Capture the cell that displays the provided text and extract its (x, y) central coordinate. 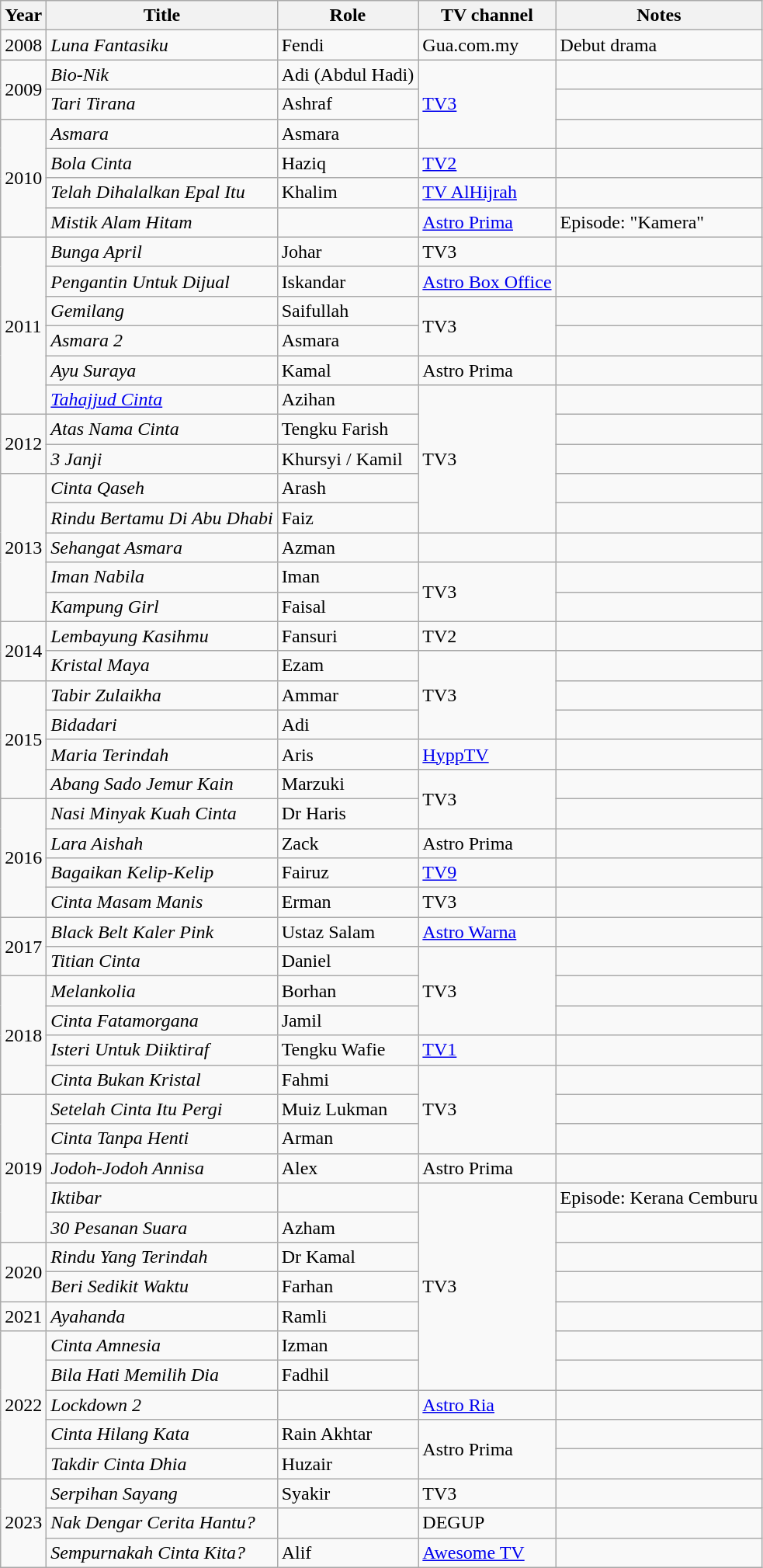
2014 (23, 651)
Dr Haris (348, 813)
HyppTV (487, 754)
Nasi Minyak Kuah Cinta (161, 813)
Azihan (348, 400)
Kampung Girl (161, 607)
Title (161, 16)
Tabir Zulaikha (161, 695)
Nak Dengar Cerita Hantu? (161, 1523)
Johar (348, 252)
Sempurnakah Cinta Kita? (161, 1552)
TV9 (487, 873)
Ayahanda (161, 1316)
2015 (23, 739)
DEGUP (487, 1523)
Haziq (348, 163)
Arash (348, 488)
Pengantin Untuk Dijual (161, 281)
2009 (23, 89)
Azham (348, 1227)
Azman (348, 548)
Bidadari (161, 725)
Faisal (348, 607)
2013 (23, 548)
2022 (23, 1405)
Debut drama (659, 45)
Fansuri (348, 636)
Fadhil (348, 1375)
Year (23, 16)
Jodoh-Jodoh Annisa (161, 1168)
Episode: "Kamera" (659, 222)
Zack (348, 843)
Adi (348, 725)
2023 (23, 1523)
Alex (348, 1168)
Muiz Lukman (348, 1109)
3 Janji (161, 459)
2010 (23, 178)
Bio-Nik (161, 75)
Rindu Bertamu Di Abu Dhabi (161, 518)
Tengku Farish (348, 429)
Cinta Bukan Kristal (161, 1080)
2016 (23, 857)
Ayu Suraya (161, 370)
Titian Cinta (161, 961)
Gua.com.my (487, 45)
Takdir Cinta Dhia (161, 1464)
Jamil (348, 1020)
Episode: Kerana Cemburu (659, 1198)
Erman (348, 902)
Syakir (348, 1493)
TV1 (487, 1050)
Lara Aishah (161, 843)
Gemilang (161, 311)
Bila Hati Memilih Dia (161, 1375)
Ramli (348, 1316)
TV channel (487, 16)
2018 (23, 1035)
Cinta Qaseh (161, 488)
Atas Nama Cinta (161, 429)
Rindu Yang Terindah (161, 1257)
Ammar (348, 695)
Cinta Hilang Kata (161, 1434)
TV AlHijrah (487, 193)
2008 (23, 45)
30 Pesanan Suara (161, 1227)
Lembayung Kasihmu (161, 636)
Luna Fantasiku (161, 45)
Cinta Masam Manis (161, 902)
Maria Terindah (161, 754)
Ezam (348, 666)
Cinta Tanpa Henti (161, 1139)
2019 (23, 1168)
2011 (23, 325)
2012 (23, 444)
Notes (659, 16)
Farhan (348, 1286)
Iskandar (348, 281)
Cinta Amnesia (161, 1346)
Awesome TV (487, 1552)
Khursyi / Kamil (348, 459)
Melankolia (161, 991)
Rain Akhtar (348, 1434)
Fendi (348, 45)
Alif (348, 1552)
Bagaikan Kelip-Kelip (161, 873)
Bola Cinta (161, 163)
Bunga April (161, 252)
Marzuki (348, 784)
Dr Kamal (348, 1257)
Role (348, 16)
Beri Sedikit Waktu (161, 1286)
Iman Nabila (161, 577)
2021 (23, 1316)
Adi (Abdul Hadi) (348, 75)
Sehangat Asmara (161, 548)
Mistik Alam Hitam (161, 222)
Cinta Fatamorgana (161, 1020)
Iktibar (161, 1198)
Tengku Wafie (348, 1050)
Tahajjud Cinta (161, 400)
Kamal (348, 370)
Faiz (348, 518)
Iman (348, 577)
Khalim (348, 193)
2017 (23, 947)
Kristal Maya (161, 666)
Lockdown 2 (161, 1405)
Fahmi (348, 1080)
Borhan (348, 991)
Fairuz (348, 873)
Arman (348, 1139)
Tari Tirana (161, 104)
Saifullah (348, 311)
Aris (348, 754)
Astro Box Office (487, 281)
Isteri Untuk Diiktiraf (161, 1050)
Asmara 2 (161, 340)
2020 (23, 1271)
Huzair (348, 1464)
Ustaz Salam (348, 932)
Astro Warna (487, 932)
Astro Ria (487, 1405)
Setelah Cinta Itu Pergi (161, 1109)
Serpihan Sayang (161, 1493)
Telah Dihalalkan Epal Itu (161, 193)
Black Belt Kaler Pink (161, 932)
Izman (348, 1346)
Daniel (348, 961)
Abang Sado Jemur Kain (161, 784)
Ashraf (348, 104)
